Identify which cell holds the provided text, then report its (x, y) central coordinate. 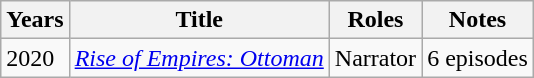
Title (199, 20)
2020 (35, 58)
Notes (478, 20)
Narrator (375, 58)
Roles (375, 20)
Years (35, 20)
Rise of Empires: Ottoman (199, 58)
6 episodes (478, 58)
